Return [X, Y] of the center of cell containing provided text 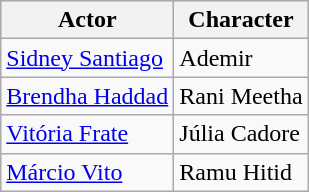
Márcio Vito [88, 172]
Ramu Hitid [241, 172]
Character [241, 20]
Ademir [241, 58]
Vitória Frate [88, 134]
Actor [88, 20]
Sidney Santiago [88, 58]
Brendha Haddad [88, 96]
Rani Meetha [241, 96]
Júlia Cadore [241, 134]
